For the text-containing cell, return its midpoint in (X, Y) coordinate format. 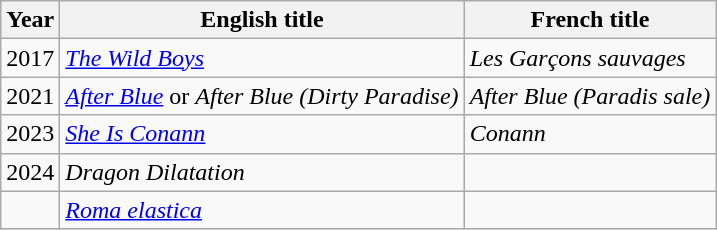
She Is Conann (262, 134)
2024 (30, 172)
After Blue or After Blue (Dirty Paradise) (262, 96)
Conann (590, 134)
Les Garçons sauvages (590, 58)
French title (590, 20)
Dragon Dilatation (262, 172)
2021 (30, 96)
The Wild Boys (262, 58)
2023 (30, 134)
Roma elastica (262, 210)
2017 (30, 58)
English title (262, 20)
Year (30, 20)
After Blue (Paradis sale) (590, 96)
